Detect which cell encompasses the target text, then output its [X, Y] center coordinate. 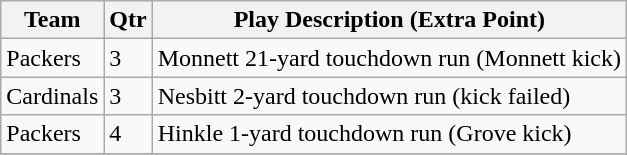
Nesbitt 2-yard touchdown run (kick failed) [389, 96]
4 [128, 134]
Monnett 21-yard touchdown run (Monnett kick) [389, 58]
Hinkle 1-yard touchdown run (Grove kick) [389, 134]
Qtr [128, 20]
Team [52, 20]
Play Description (Extra Point) [389, 20]
Cardinals [52, 96]
